Pinpoint the cell where the given text exists, returning its [X, Y] midpoint coordinate. 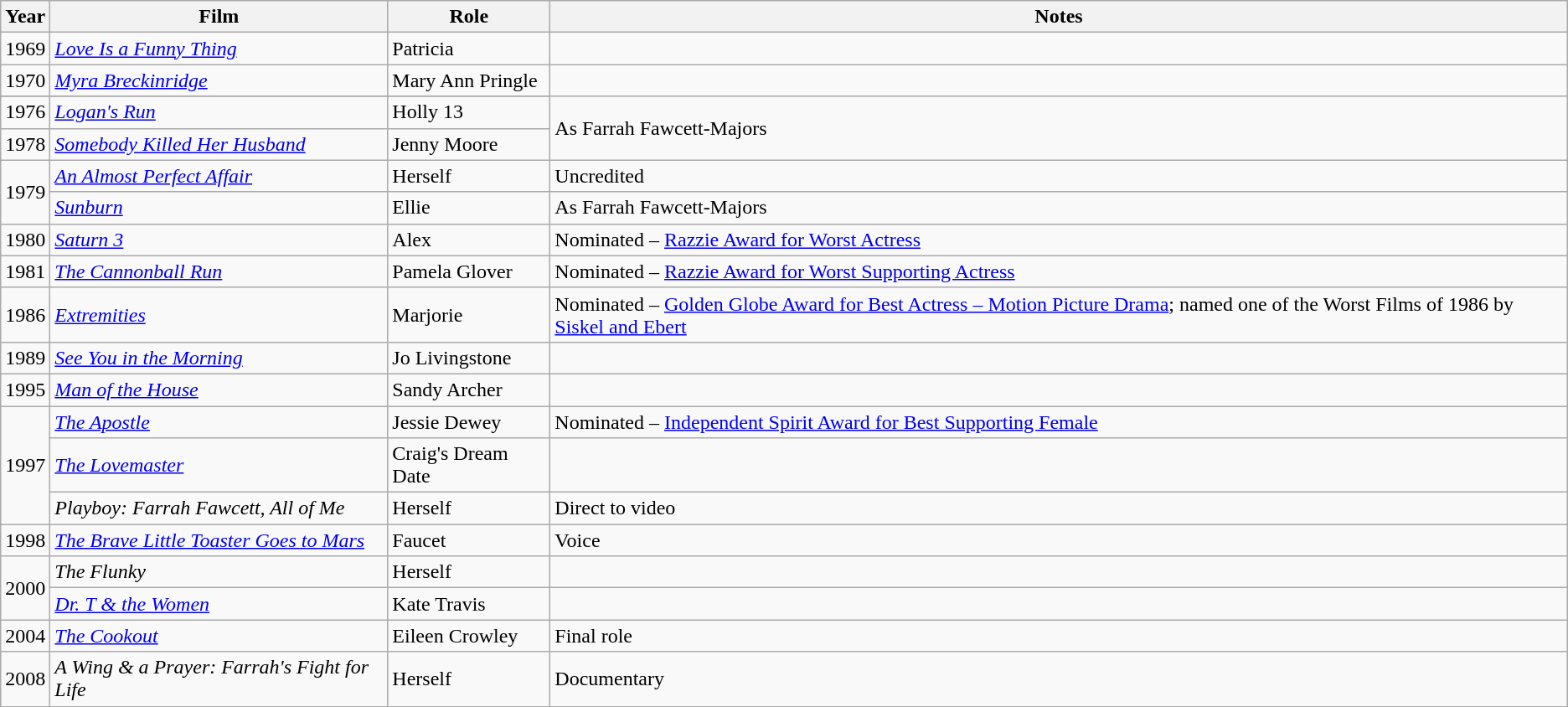
Extremities [219, 315]
2008 [25, 679]
The Brave Little Toaster Goes to Mars [219, 540]
Patricia [469, 49]
Faucet [469, 540]
The Cookout [219, 636]
1978 [25, 144]
Sandy Archer [469, 390]
1980 [25, 240]
Ellie [469, 208]
1979 [25, 192]
1997 [25, 464]
Jo Livingstone [469, 358]
Voice [1059, 540]
2000 [25, 588]
Nominated – Independent Spirit Award for Best Supporting Female [1059, 421]
Dr. T & the Women [219, 604]
Final role [1059, 636]
1998 [25, 540]
Nominated – Golden Globe Award for Best Actress – Motion Picture Drama; named one of the Worst Films of 1986 by Siskel and Ebert [1059, 315]
A Wing & a Prayer: Farrah's Fight for Life [219, 679]
1986 [25, 315]
Alex [469, 240]
Somebody Killed Her Husband [219, 144]
Film [219, 17]
Eileen Crowley [469, 636]
1989 [25, 358]
Love Is a Funny Thing [219, 49]
Craig's Dream Date [469, 466]
Sunburn [219, 208]
1970 [25, 80]
An Almost Perfect Affair [219, 176]
Documentary [1059, 679]
Notes [1059, 17]
Playboy: Farrah Fawcett, All of Me [219, 508]
Nominated – Razzie Award for Worst Supporting Actress [1059, 271]
1976 [25, 112]
The Lovemaster [219, 466]
Kate Travis [469, 604]
Role [469, 17]
1995 [25, 390]
Uncredited [1059, 176]
Direct to video [1059, 508]
Logan's Run [219, 112]
Marjorie [469, 315]
1969 [25, 49]
Myra Breckinridge [219, 80]
Year [25, 17]
Pamela Glover [469, 271]
The Cannonball Run [219, 271]
See You in the Morning [219, 358]
Saturn 3 [219, 240]
Jessie Dewey [469, 421]
Jenny Moore [469, 144]
The Flunky [219, 572]
2004 [25, 636]
Holly 13 [469, 112]
Man of the House [219, 390]
1981 [25, 271]
Mary Ann Pringle [469, 80]
Nominated – Razzie Award for Worst Actress [1059, 240]
The Apostle [219, 421]
